Return (X, Y) of the center of cell containing provided text 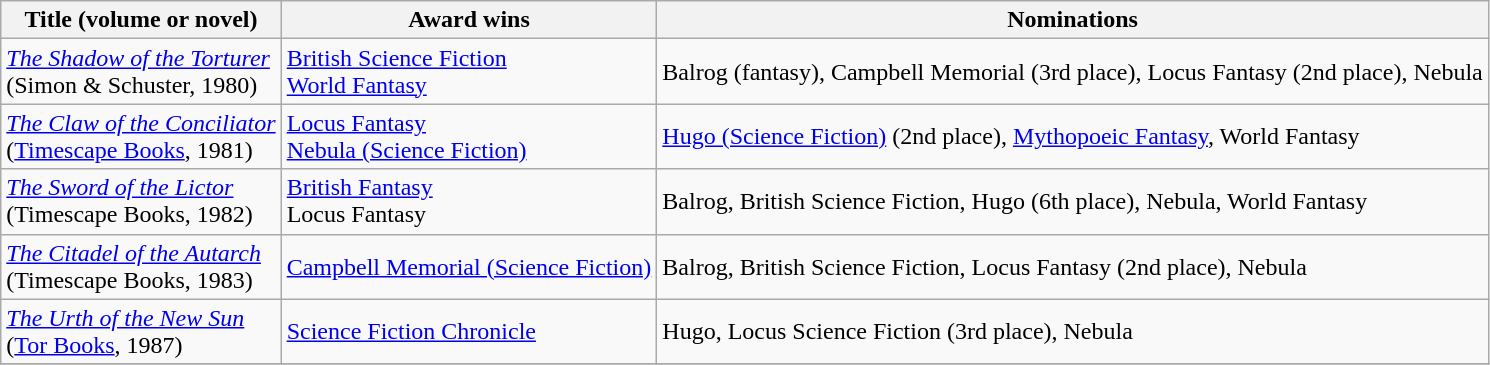
Hugo, Locus Science Fiction (3rd place), Nebula (1072, 332)
The Shadow of the Torturer (Simon & Schuster, 1980) (141, 72)
Hugo (Science Fiction) (2nd place), Mythopoeic Fantasy, World Fantasy (1072, 136)
Balrog, British Science Fiction, Hugo (6th place), Nebula, World Fantasy (1072, 202)
Balrog (fantasy), Campbell Memorial (3rd place), Locus Fantasy (2nd place), Nebula (1072, 72)
Campbell Memorial (Science Fiction) (469, 266)
Title (volume or novel) (141, 20)
British Fantasy Locus Fantasy (469, 202)
Award wins (469, 20)
Locus Fantasy Nebula (Science Fiction) (469, 136)
The Sword of the Lictor (Timescape Books, 1982) (141, 202)
Balrog, British Science Fiction, Locus Fantasy (2nd place), Nebula (1072, 266)
The Urth of the New Sun (Tor Books, 1987) (141, 332)
Nominations (1072, 20)
British Science Fiction World Fantasy (469, 72)
The Claw of the Conciliator (Timescape Books, 1981) (141, 136)
The Citadel of the Autarch (Timescape Books, 1983) (141, 266)
Science Fiction Chronicle (469, 332)
